Output the [X, Y] coordinate of the center of the cell containing the given text.  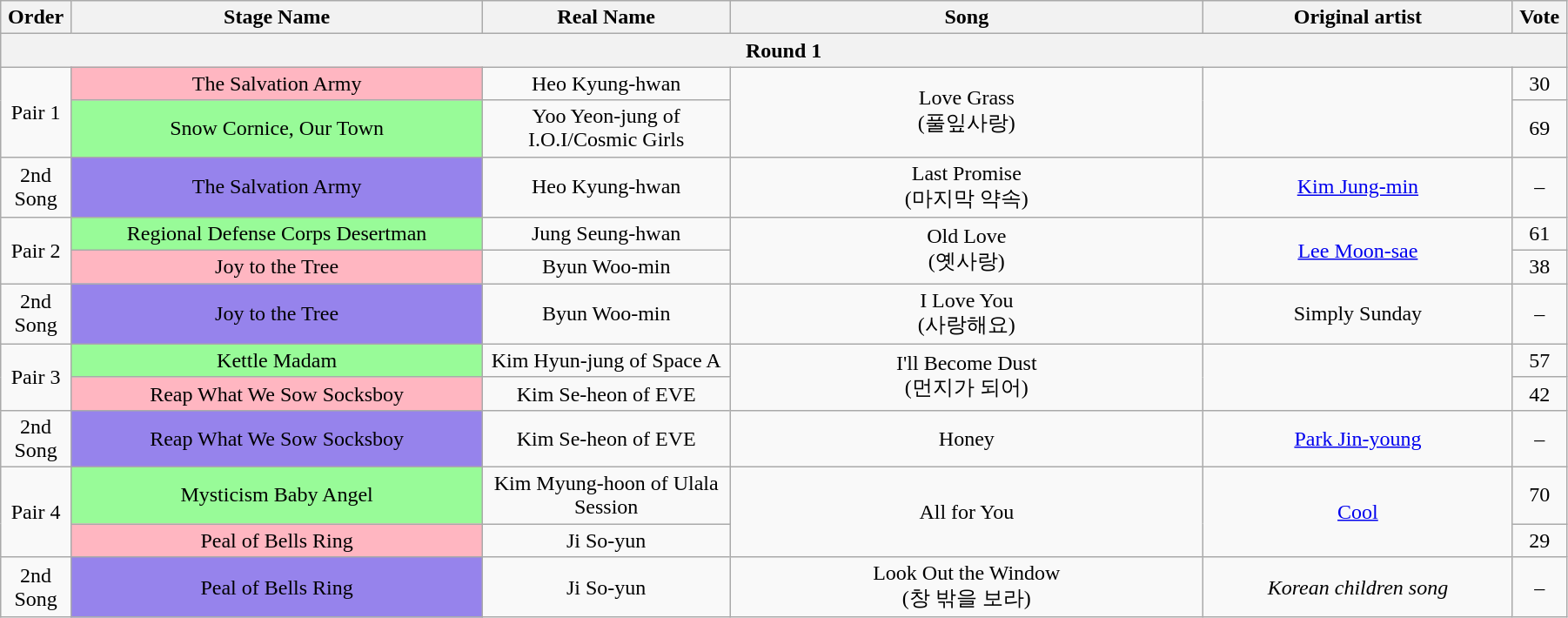
All for You [967, 512]
I Love You(사랑해요) [967, 314]
Stage Name [277, 17]
Park Jin-young [1357, 439]
30 [1540, 84]
Korean children song [1357, 588]
Pair 4 [37, 512]
Lee Moon-sae [1357, 251]
42 [1540, 393]
Real Name [606, 17]
70 [1540, 494]
Kim Myung-hoon of Ulala Session [606, 494]
Regional Defense Corps Desertman [277, 234]
Kim Hyun-jung of Space A [606, 360]
Cool [1357, 512]
Order [37, 17]
69 [1540, 129]
I'll Become Dust (먼지가 되어) [967, 377]
Pair 3 [37, 377]
29 [1540, 541]
Snow Cornice, Our Town [277, 129]
Kettle Madam [277, 360]
Mysticism Baby Angel [277, 494]
57 [1540, 360]
Simply Sunday [1357, 314]
Vote [1540, 17]
61 [1540, 234]
Old Love(옛사랑) [967, 251]
Pair 2 [37, 251]
Love Grass(풀잎사랑) [967, 111]
Round 1 [784, 50]
Pair 1 [37, 111]
38 [1540, 267]
Original artist [1357, 17]
Yoo Yeon-jung of I.O.I/Cosmic Girls [606, 129]
Look Out the Window(창 밖을 보라) [967, 588]
Song [967, 17]
Honey [967, 439]
Last Promise(마지막 약속) [967, 187]
Kim Jung-min [1357, 187]
Jung Seung-hwan [606, 234]
